Pinpoint the cell where the given text exists, returning its (X, Y) midpoint coordinate. 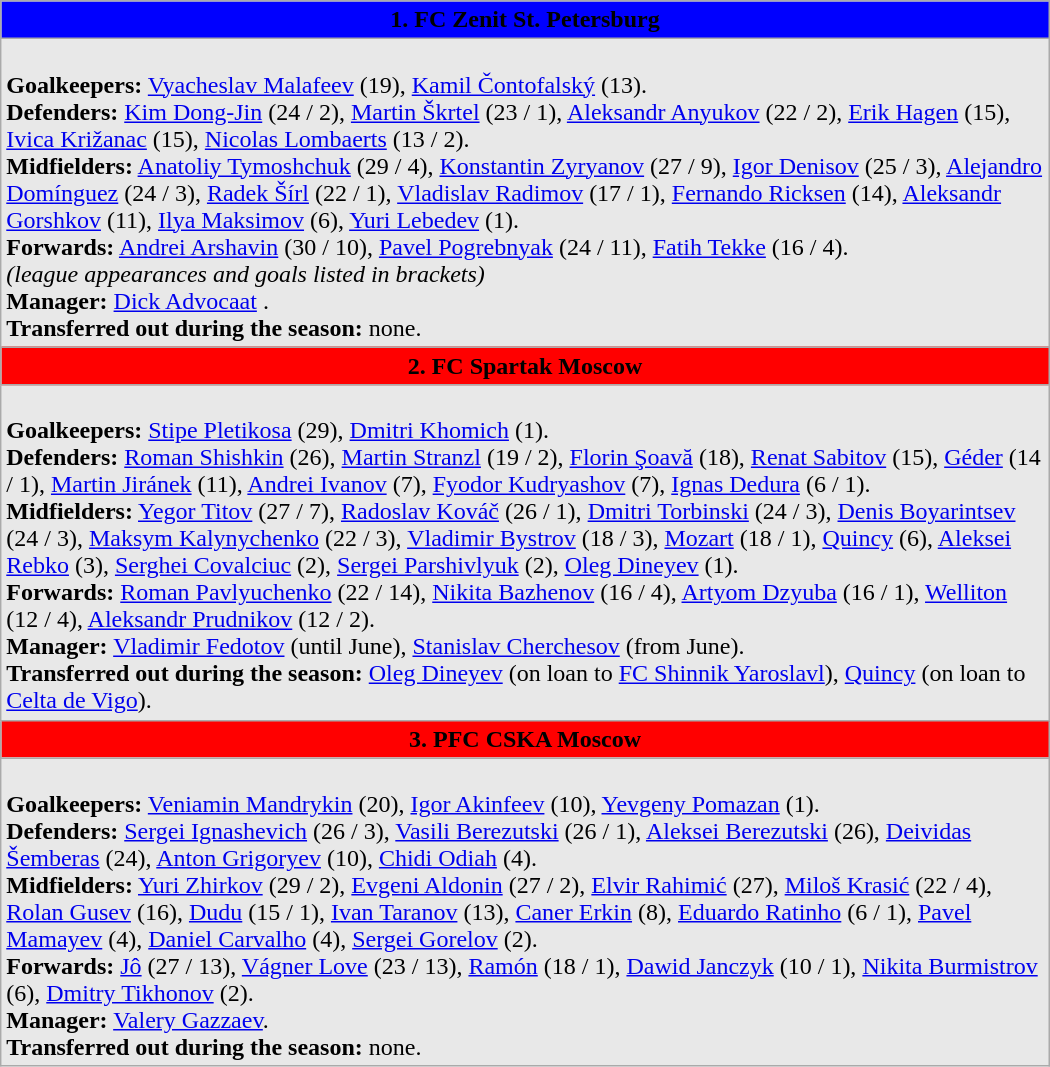
1. FC Zenit St. Petersburg (525, 20)
3. PFC CSKA Moscow (525, 739)
2. FC Spartak Moscow (525, 366)
